Determine the [X, Y] coordinate at the center of the cell enclosing the given text.  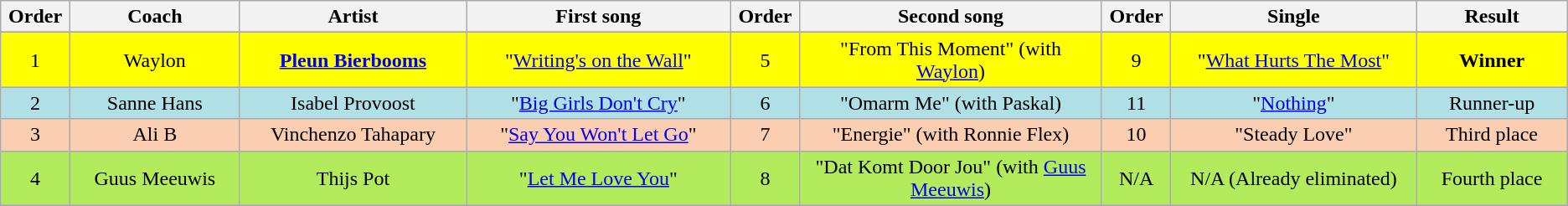
N/A [1136, 178]
"Say You Won't Let Go" [598, 135]
"From This Moment" (with Waylon) [952, 60]
"Big Girls Don't Cry" [598, 103]
"Energie" (with Ronnie Flex) [952, 135]
Guus Meeuwis [154, 178]
"What Hurts The Most" [1293, 60]
Vinchenzo Tahapary [353, 135]
"Dat Komt Door Jou" (with Guus Meeuwis) [952, 178]
4 [35, 178]
7 [766, 135]
Sanne Hans [154, 103]
Third place [1492, 135]
Isabel Provoost [353, 103]
2 [35, 103]
Winner [1492, 60]
Thijs Pot [353, 178]
Result [1492, 17]
Runner-up [1492, 103]
First song [598, 17]
1 [35, 60]
10 [1136, 135]
11 [1136, 103]
6 [766, 103]
N/A (Already eliminated) [1293, 178]
Waylon [154, 60]
Fourth place [1492, 178]
5 [766, 60]
3 [35, 135]
"Let Me Love You" [598, 178]
8 [766, 178]
Pleun Bierbooms [353, 60]
"Writing's on the Wall" [598, 60]
"Nothing" [1293, 103]
Ali B [154, 135]
Second song [952, 17]
Coach [154, 17]
Single [1293, 17]
9 [1136, 60]
"Steady Love" [1293, 135]
Artist [353, 17]
"Omarm Me" (with Paskal) [952, 103]
